Return [x, y] of the center of cell containing provided text 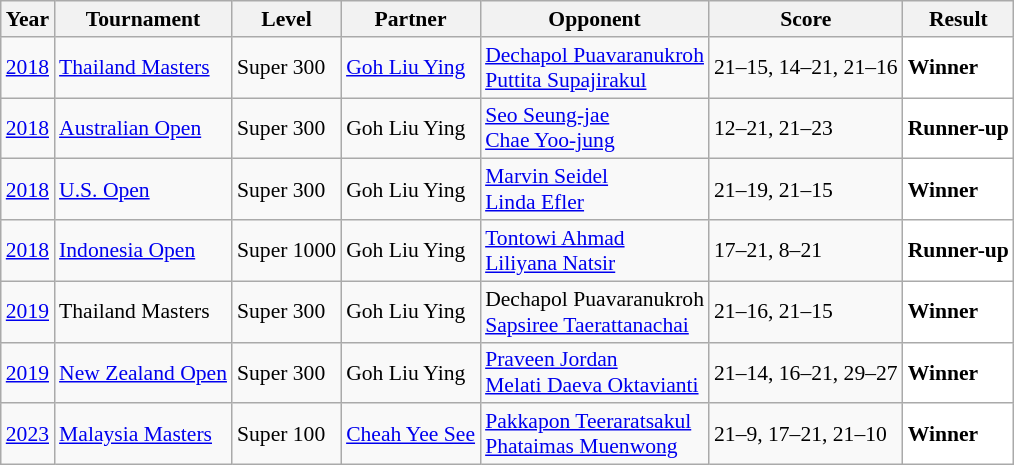
Super 1000 [286, 250]
Year [28, 19]
21–15, 14–21, 21–16 [806, 68]
Tournament [143, 19]
Malaysia Masters [143, 434]
Australian Open [143, 128]
21–9, 17–21, 21–10 [806, 434]
Tontowi Ahmad Liliyana Natsir [594, 250]
21–14, 16–21, 29–27 [806, 372]
2023 [28, 434]
Level [286, 19]
U.S. Open [143, 190]
Dechapol Puavaranukroh Sapsiree Taerattanachai [594, 312]
17–21, 8–21 [806, 250]
Cheah Yee See [410, 434]
21–19, 21–15 [806, 190]
Marvin Seidel Linda Efler [594, 190]
12–21, 21–23 [806, 128]
Result [958, 19]
Pakkapon Teeraratsakul Phataimas Muenwong [594, 434]
Praveen Jordan Melati Daeva Oktavianti [594, 372]
Dechapol Puavaranukroh Puttita Supajirakul [594, 68]
New Zealand Open [143, 372]
Super 100 [286, 434]
Partner [410, 19]
Opponent [594, 19]
Indonesia Open [143, 250]
Seo Seung-jae Chae Yoo-jung [594, 128]
21–16, 21–15 [806, 312]
Score [806, 19]
